For the text-containing cell, return its midpoint in [X, Y] coordinate format. 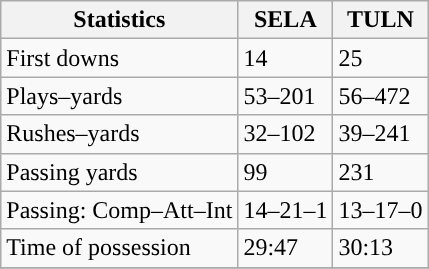
Statistics [120, 20]
First downs [120, 58]
Plays–yards [120, 96]
14 [286, 58]
32–102 [286, 134]
Rushes–yards [120, 134]
29:47 [286, 248]
TULN [380, 20]
56–472 [380, 96]
Passing: Comp–Att–Int [120, 210]
99 [286, 172]
13–17–0 [380, 210]
231 [380, 172]
14–21–1 [286, 210]
39–241 [380, 134]
53–201 [286, 96]
25 [380, 58]
Passing yards [120, 172]
30:13 [380, 248]
Time of possession [120, 248]
SELA [286, 20]
